Determine the (x, y) coordinate at the center of the cell enclosing the given text.  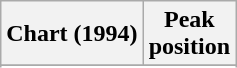
Peakposition (189, 34)
Chart (1994) (72, 34)
